Determine the (X, Y) coordinate at the center of the cell enclosing the given text.  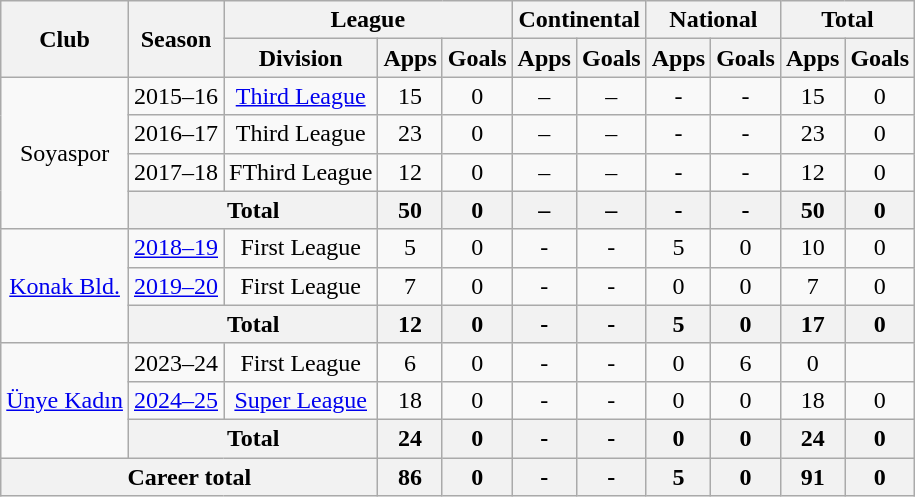
Super League (301, 400)
Season (176, 39)
2015–16 (176, 96)
League (368, 20)
2024–25 (176, 400)
2016–17 (176, 134)
Continental (579, 20)
National (713, 20)
2019–20 (176, 286)
17 (812, 324)
91 (812, 477)
86 (410, 477)
2017–18 (176, 172)
Club (65, 39)
Division (301, 58)
Konak Bld. (65, 286)
10 (812, 248)
FThird League (301, 172)
2018–19 (176, 248)
Ünye Kadın (65, 400)
Soyaspor (65, 153)
Career total (190, 477)
2023–24 (176, 362)
